From the cell containing the given text, extract its center point as (x, y) coordinate. 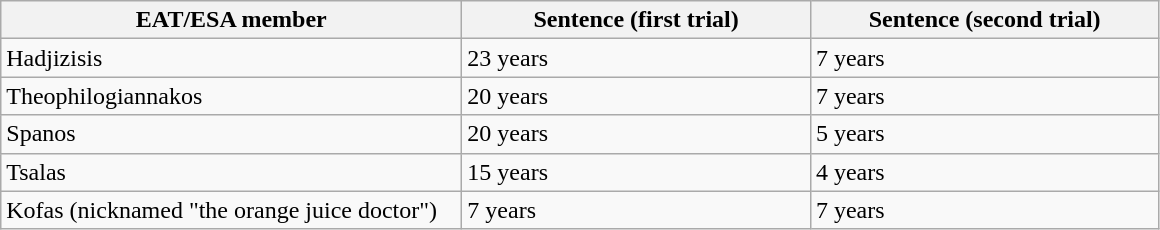
15 years (636, 172)
4 years (984, 172)
5 years (984, 134)
EAT/ESA member (232, 20)
Tsalas (232, 172)
Theophilogiannakos (232, 96)
23 years (636, 58)
Kofas (nicknamed "the orange juice doctor") (232, 210)
Spanos (232, 134)
Hadjizisis (232, 58)
Sentence (second trial) (984, 20)
Sentence (first trial) (636, 20)
